Provide the (x, y) coordinate of the cell's center where the given text is located.  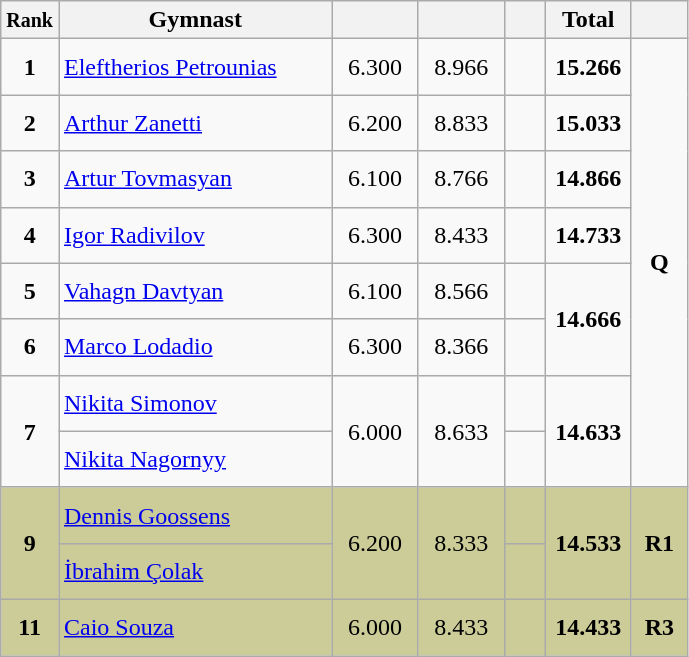
14.666 (588, 319)
14.533 (588, 543)
Igor Radivilov (195, 235)
Dennis Goossens (195, 515)
Nikita Simonov (195, 403)
8.966 (461, 67)
8.366 (461, 347)
8.566 (461, 291)
4 (30, 235)
R1 (659, 543)
8.333 (461, 543)
8.633 (461, 431)
İbrahim Çolak (195, 571)
Caio Souza (195, 627)
15.266 (588, 67)
3 (30, 179)
2 (30, 123)
11 (30, 627)
5 (30, 291)
Vahagn Davtyan (195, 291)
14.433 (588, 627)
Q (659, 263)
9 (30, 543)
Rank (30, 20)
Arthur Zanetti (195, 123)
8.833 (461, 123)
Marco Lodadio (195, 347)
14.733 (588, 235)
Artur Tovmasyan (195, 179)
8.766 (461, 179)
6 (30, 347)
Gymnast (195, 20)
R3 (659, 627)
15.033 (588, 123)
Total (588, 20)
Nikita Nagornyy (195, 459)
14.866 (588, 179)
1 (30, 67)
7 (30, 431)
Eleftherios Petrounias (195, 67)
14.633 (588, 431)
